Extract the [x, y] coordinate from the center of the cell holding the provided text.  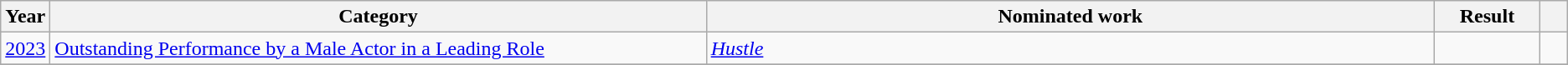
Result [1488, 17]
Category [379, 17]
Hustle [1070, 48]
2023 [25, 48]
Nominated work [1070, 17]
Outstanding Performance by a Male Actor in a Leading Role [379, 48]
Year [25, 17]
